Extract the [x, y] coordinate from the center of the cell holding the provided text.  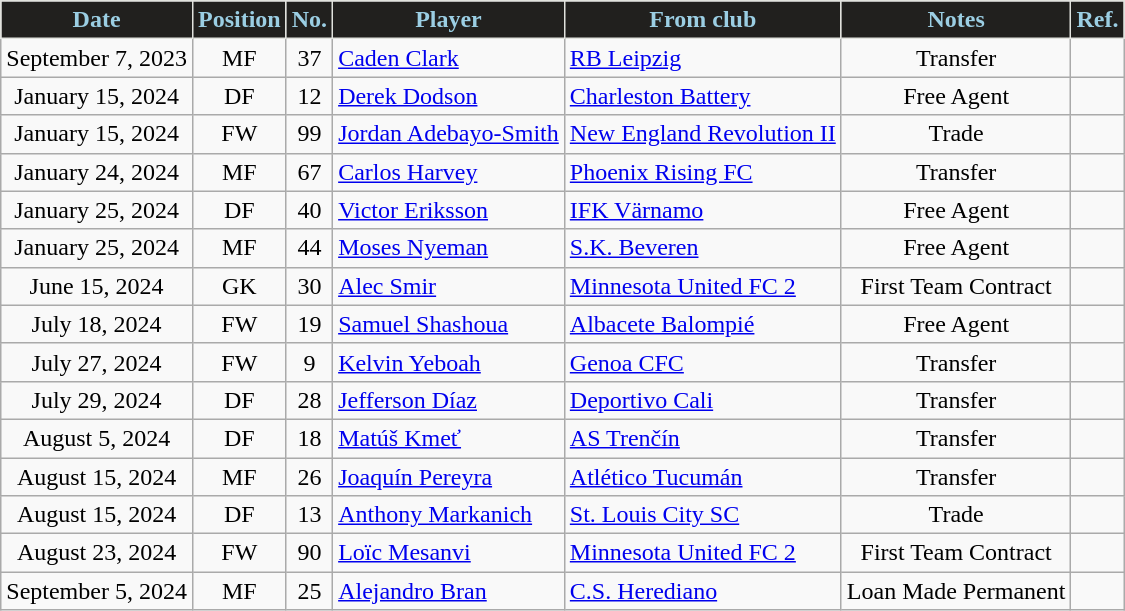
Atlético Tucumán [702, 477]
From club [702, 20]
99 [309, 134]
GK [239, 286]
Joaquín Pereyra [449, 477]
Date [97, 20]
Anthony Markanich [449, 515]
40 [309, 210]
June 15, 2024 [97, 286]
Alejandro Bran [449, 591]
C.S. Herediano [702, 591]
Notes [956, 20]
Charleston Battery [702, 96]
Phoenix Rising FC [702, 172]
Matúš Kmeť [449, 438]
Caden Clark [449, 58]
AS Trenčín [702, 438]
St. Louis City SC [702, 515]
Victor Eriksson [449, 210]
9 [309, 362]
Moses Nyeman [449, 248]
September 5, 2024 [97, 591]
January 24, 2024 [97, 172]
Alec Smir [449, 286]
July 27, 2024 [97, 362]
44 [309, 248]
12 [309, 96]
37 [309, 58]
July 18, 2024 [97, 324]
Carlos Harvey [449, 172]
19 [309, 324]
September 7, 2023 [97, 58]
26 [309, 477]
August 5, 2024 [97, 438]
No. [309, 20]
S.K. Beveren [702, 248]
Loan Made Permanent [956, 591]
July 29, 2024 [97, 400]
90 [309, 553]
August 23, 2024 [97, 553]
Samuel Shashoua [449, 324]
New England Revolution II [702, 134]
Derek Dodson [449, 96]
Jordan Adebayo-Smith [449, 134]
Player [449, 20]
Genoa CFC [702, 362]
Loïc Mesanvi [449, 553]
13 [309, 515]
Position [239, 20]
28 [309, 400]
Jefferson Díaz [449, 400]
67 [309, 172]
Ref. [1098, 20]
30 [309, 286]
Deportivo Cali [702, 400]
IFK Värnamo [702, 210]
18 [309, 438]
Albacete Balompié [702, 324]
Kelvin Yeboah [449, 362]
RB Leipzig [702, 58]
25 [309, 591]
